Extract the [X, Y] coordinate from the center of the cell holding the provided text.  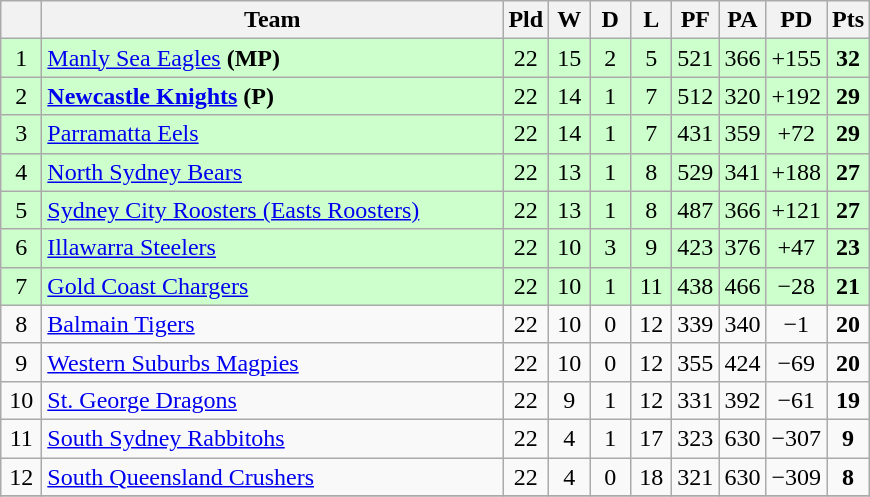
PA [742, 20]
340 [742, 324]
32 [848, 58]
South Sydney Rabbitohs [272, 438]
+188 [796, 172]
+155 [796, 58]
Manly Sea Eagles (MP) [272, 58]
L [652, 20]
Illawarra Steelers [272, 248]
6 [22, 248]
487 [696, 210]
424 [742, 362]
+121 [796, 210]
359 [742, 134]
339 [696, 324]
466 [742, 286]
392 [742, 400]
−61 [796, 400]
PF [696, 20]
D [610, 20]
17 [652, 438]
19 [848, 400]
529 [696, 172]
438 [696, 286]
321 [696, 477]
21 [848, 286]
Western Suburbs Magpies [272, 362]
Pld [526, 20]
Gold Coast Chargers [272, 286]
St. George Dragons [272, 400]
−307 [796, 438]
18 [652, 477]
15 [570, 58]
W [570, 20]
Parramatta Eels [272, 134]
−309 [796, 477]
376 [742, 248]
PD [796, 20]
+192 [796, 96]
355 [696, 362]
+47 [796, 248]
341 [742, 172]
512 [696, 96]
North Sydney Bears [272, 172]
423 [696, 248]
−28 [796, 286]
South Queensland Crushers [272, 477]
320 [742, 96]
323 [696, 438]
−69 [796, 362]
Newcastle Knights (P) [272, 96]
331 [696, 400]
521 [696, 58]
Balmain Tigers [272, 324]
Pts [848, 20]
431 [696, 134]
+72 [796, 134]
23 [848, 248]
Team [272, 20]
−1 [796, 324]
Sydney City Roosters (Easts Roosters) [272, 210]
